From the cell containing the given text, extract its center point as [x, y] coordinate. 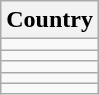
Country [50, 20]
